Identify which cell holds the provided text, then report its (x, y) central coordinate. 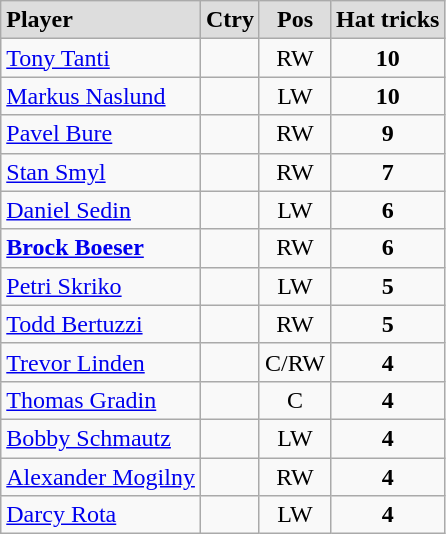
7 (388, 172)
Stan Smyl (101, 172)
9 (388, 134)
C/RW (294, 362)
Pavel Bure (101, 134)
C (294, 400)
Thomas Gradin (101, 400)
Alexander Mogilny (101, 477)
Brock Boeser (101, 248)
Bobby Schmautz (101, 438)
Todd Bertuzzi (101, 324)
Trevor Linden (101, 362)
Tony Tanti (101, 58)
Ctry (230, 20)
Petri Skriko (101, 286)
Pos (294, 20)
Markus Naslund (101, 96)
Hat tricks (388, 20)
Darcy Rota (101, 515)
Daniel Sedin (101, 210)
Player (101, 20)
